Return the [X, Y] coordinate for the center point of the cell that contains the specified text.  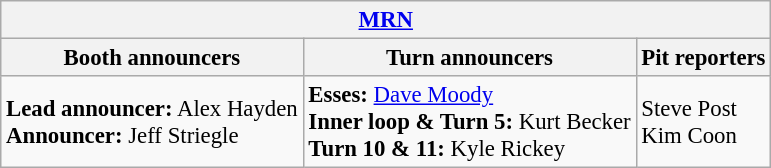
MRN [386, 20]
Steve PostKim Coon [704, 122]
Esses: Dave Moody Inner loop & Turn 5: Kurt BeckerTurn 10 & 11: Kyle Rickey [470, 122]
Booth announcers [152, 58]
Pit reporters [704, 58]
Lead announcer: Alex HaydenAnnouncer: Jeff Striegle [152, 122]
Turn announcers [470, 58]
